Extract the (X, Y) coordinate from the center of the cell holding the provided text.  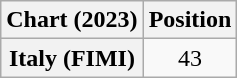
Italy (FIMI) (72, 58)
Position (190, 20)
43 (190, 58)
Chart (2023) (72, 20)
